Provide the (X, Y) coordinate of the cell's center where the given text is located.  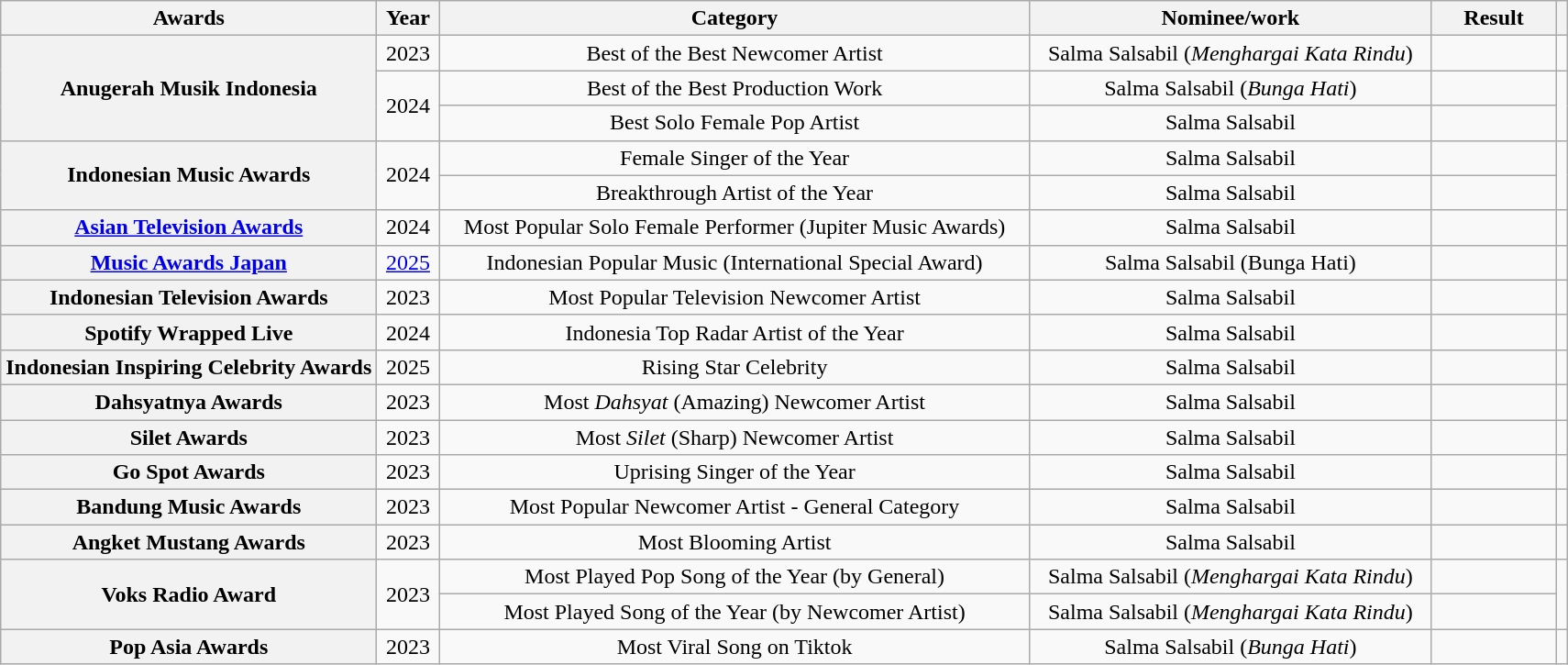
Most Dahsyat (Amazing) Newcomer Artist (734, 402)
Dahsyatnya Awards (189, 402)
Pop Asia Awards (189, 647)
Nominee/work (1231, 18)
Asian Television Awards (189, 227)
Angket Mustang Awards (189, 542)
Anugerah Musik Indonesia (189, 88)
Indonesian Television Awards (189, 297)
Best of the Best Production Work (734, 88)
Music Awards Japan (189, 262)
Most Played Song of the Year (by Newcomer Artist) (734, 612)
Bandung Music Awards (189, 507)
Awards (189, 18)
Voks Radio Award (189, 594)
Indonesian Popular Music (International Special Award) (734, 262)
Indonesia Top Radar Artist of the Year (734, 332)
Most Popular Newcomer Artist - General Category (734, 507)
Breakthrough Artist of the Year (734, 193)
Uprising Singer of the Year (734, 472)
Most Silet (Sharp) Newcomer Artist (734, 438)
Female Singer of the Year (734, 158)
Year (408, 18)
Most Popular Television Newcomer Artist (734, 297)
Rising Star Celebrity (734, 367)
Indonesian Music Awards (189, 175)
Result (1495, 18)
Category (734, 18)
Go Spot Awards (189, 472)
Most Viral Song on Tiktok (734, 647)
Best of the Best Newcomer Artist (734, 53)
Silet Awards (189, 438)
Most Popular Solo Female Performer (Jupiter Music Awards) (734, 227)
Most Played Pop Song of the Year (by General) (734, 577)
Indonesian Inspiring Celebrity Awards (189, 367)
Best Solo Female Pop Artist (734, 123)
Spotify Wrapped Live (189, 332)
Most Blooming Artist (734, 542)
